Output the [X, Y] coordinate of the center of the cell containing the given text.  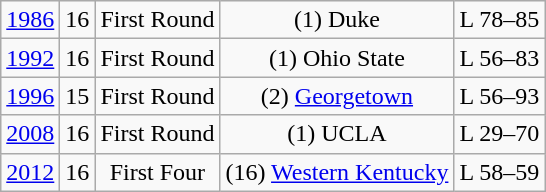
First Four [158, 172]
L 78–85 [500, 20]
15 [78, 96]
L 56–93 [500, 96]
(2) Georgetown [337, 96]
(1) Ohio State [337, 58]
1986 [30, 20]
1992 [30, 58]
(1) Duke [337, 20]
(16) Western Kentucky [337, 172]
L 29–70 [500, 134]
1996 [30, 96]
2012 [30, 172]
2008 [30, 134]
L 56–83 [500, 58]
(1) UCLA [337, 134]
L 58–59 [500, 172]
